Return [x, y] of the center of cell containing provided text 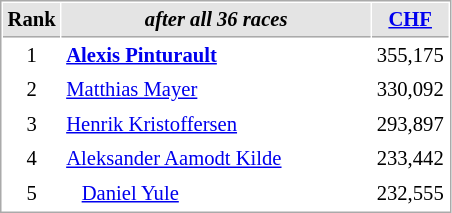
Daniel Yule [216, 194]
233,442 [410, 158]
Rank [32, 20]
3 [32, 124]
293,897 [410, 124]
5 [32, 194]
after all 36 races [216, 20]
355,175 [410, 56]
CHF [410, 20]
Alexis Pinturault [216, 56]
Matthias Mayer [216, 90]
2 [32, 90]
330,092 [410, 90]
1 [32, 56]
232,555 [410, 194]
Aleksander Aamodt Kilde [216, 158]
Henrik Kristoffersen [216, 124]
4 [32, 158]
